For the text-containing cell, return its midpoint in [x, y] coordinate format. 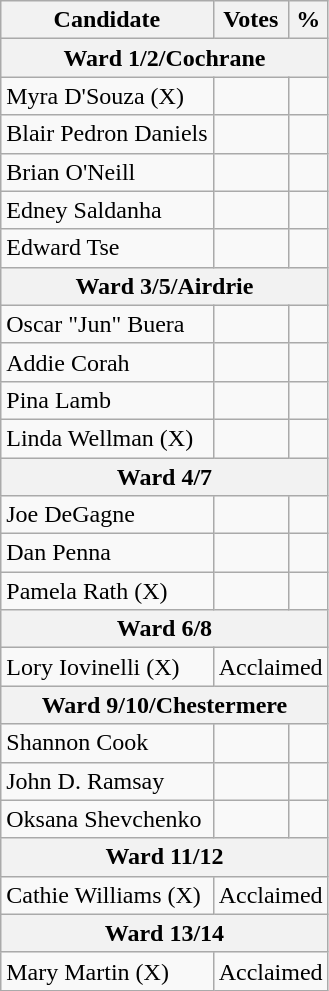
% [308, 20]
Ward 1/2/Cochrane [164, 58]
Ward 13/14 [164, 933]
Edney Saldanha [107, 210]
Myra D'Souza (X) [107, 96]
Blair Pedron Daniels [107, 134]
Edward Tse [107, 248]
Addie Corah [107, 362]
John D. Ramsay [107, 781]
Candidate [107, 20]
Linda Wellman (X) [107, 438]
Ward 9/10/Chestermere [164, 705]
Ward 11/12 [164, 857]
Dan Penna [107, 553]
Brian O'Neill [107, 172]
Oksana Shevchenko [107, 819]
Mary Martin (X) [107, 971]
Ward 3/5/Airdrie [164, 286]
Pina Lamb [107, 400]
Shannon Cook [107, 743]
Votes [250, 20]
Cathie Williams (X) [107, 895]
Oscar "Jun" Buera [107, 324]
Pamela Rath (X) [107, 591]
Ward 4/7 [164, 477]
Lory Iovinelli (X) [107, 667]
Ward 6/8 [164, 629]
Joe DeGagne [107, 515]
